Locate the cell with the specified text and output its (x, y) center coordinate. 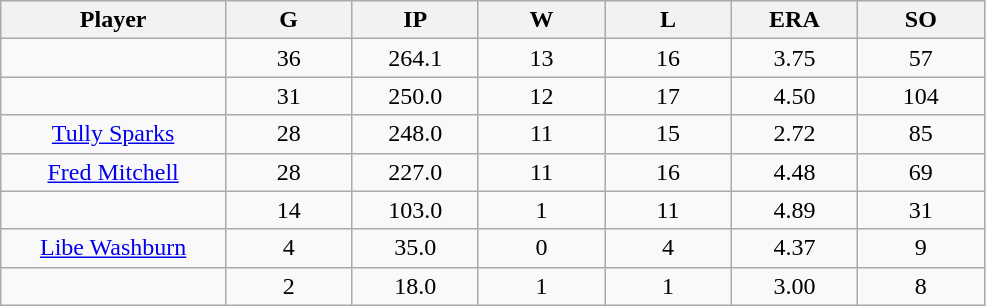
15 (668, 134)
IP (415, 20)
W (541, 20)
250.0 (415, 96)
4.37 (794, 248)
18.0 (415, 286)
4.48 (794, 172)
0 (541, 248)
3.00 (794, 286)
4.89 (794, 210)
Tully Sparks (114, 134)
ERA (794, 20)
248.0 (415, 134)
13 (541, 58)
227.0 (415, 172)
17 (668, 96)
36 (288, 58)
Fred Mitchell (114, 172)
264.1 (415, 58)
14 (288, 210)
Libe Washburn (114, 248)
69 (921, 172)
9 (921, 248)
85 (921, 134)
4.50 (794, 96)
104 (921, 96)
12 (541, 96)
35.0 (415, 248)
8 (921, 286)
103.0 (415, 210)
SO (921, 20)
3.75 (794, 58)
2.72 (794, 134)
Player (114, 20)
2 (288, 286)
57 (921, 58)
L (668, 20)
G (288, 20)
